Return the [x, y] coordinate for the center point of the cell that contains the specified text.  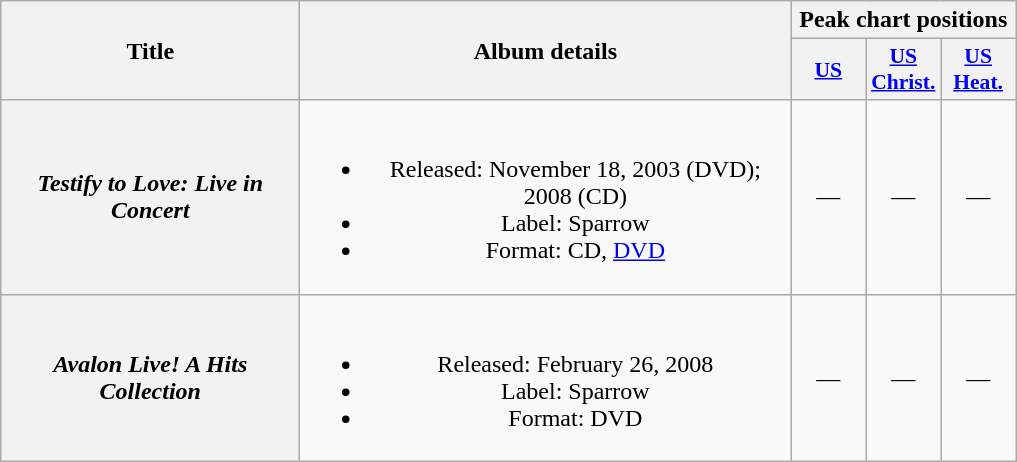
US [828, 70]
Testify to Love: Live in Concert [150, 197]
Avalon Live! A Hits Collection [150, 378]
USHeat. [978, 70]
Released: February 26, 2008Label: SparrowFormat: DVD [546, 378]
Album details [546, 50]
USChrist. [904, 70]
Title [150, 50]
Peak chart positions [904, 20]
Released: November 18, 2003 (DVD); 2008 (CD)Label: SparrowFormat: CD, DVD [546, 197]
